From the cell containing the given text, extract its center point as [x, y] coordinate. 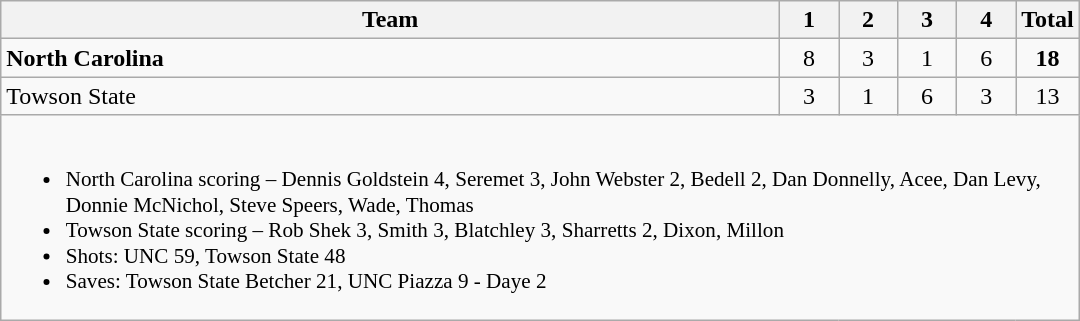
Towson State [390, 96]
Team [390, 20]
North Carolina [390, 58]
18 [1048, 58]
13 [1048, 96]
4 [986, 20]
2 [868, 20]
8 [808, 58]
Total [1048, 20]
